Pinpoint the cell where the given text exists, returning its (X, Y) midpoint coordinate. 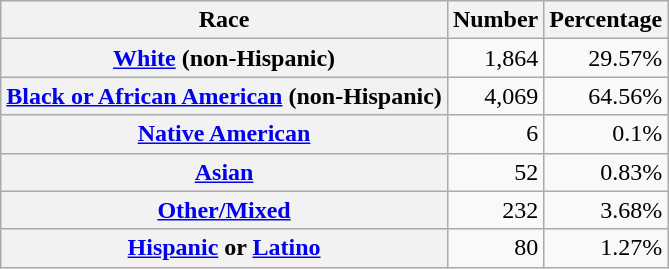
232 (495, 210)
Number (495, 20)
Race (224, 20)
52 (495, 172)
White (non-Hispanic) (224, 58)
3.68% (606, 210)
0.1% (606, 134)
Black or African American (non-Hispanic) (224, 96)
Asian (224, 172)
29.57% (606, 58)
1.27% (606, 248)
Other/Mixed (224, 210)
64.56% (606, 96)
0.83% (606, 172)
6 (495, 134)
Hispanic or Latino (224, 248)
1,864 (495, 58)
Percentage (606, 20)
80 (495, 248)
Native American (224, 134)
4,069 (495, 96)
